Identify which cell holds the provided text, then report its [X, Y] central coordinate. 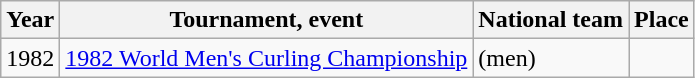
(men) [551, 58]
National team [551, 20]
1982 World Men's Curling Championship [266, 58]
Place [662, 20]
Tournament, event [266, 20]
Year [30, 20]
1982 [30, 58]
